Extract the [x, y] coordinate from the center of the cell holding the provided text.  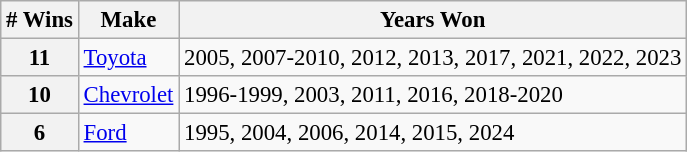
11 [40, 58]
# Wins [40, 20]
6 [40, 133]
10 [40, 95]
Ford [128, 133]
Toyota [128, 58]
2005, 2007-2010, 2012, 2013, 2017, 2021, 2022, 2023 [433, 58]
1996-1999, 2003, 2011, 2016, 2018-2020 [433, 95]
1995, 2004, 2006, 2014, 2015, 2024 [433, 133]
Make [128, 20]
Chevrolet [128, 95]
Years Won [433, 20]
